Output the (X, Y) coordinate of the center of the cell containing the given text.  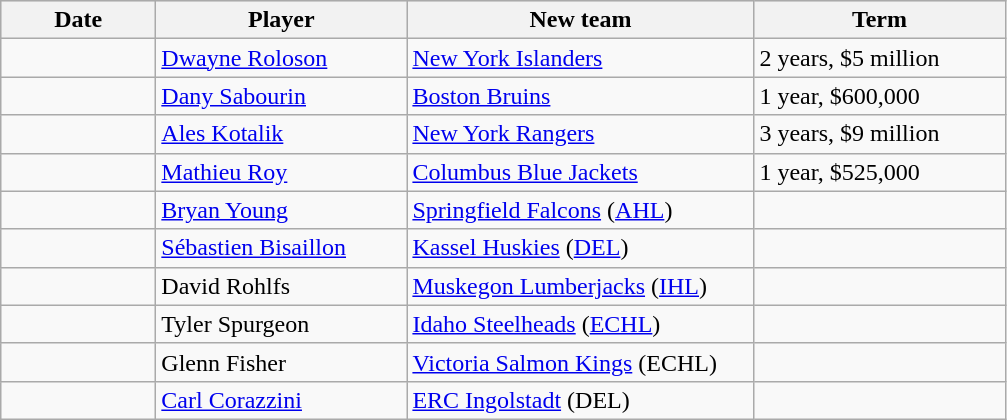
Ales Kotalik (282, 134)
2 years, $5 million (880, 58)
Carl Corazzini (282, 400)
Boston Bruins (580, 96)
Muskegon Lumberjacks (IHL) (580, 286)
Columbus Blue Jackets (580, 172)
Sébastien Bisaillon (282, 248)
Glenn Fisher (282, 362)
Player (282, 20)
1 year, $600,000 (880, 96)
New York Islanders (580, 58)
New York Rangers (580, 134)
Mathieu Roy (282, 172)
ERC Ingolstadt (DEL) (580, 400)
Victoria Salmon Kings (ECHL) (580, 362)
Term (880, 20)
Kassel Huskies (DEL) (580, 248)
Dwayne Roloson (282, 58)
1 year, $525,000 (880, 172)
Date (78, 20)
New team (580, 20)
3 years, $9 million (880, 134)
Bryan Young (282, 210)
Idaho Steelheads (ECHL) (580, 324)
Dany Sabourin (282, 96)
David Rohlfs (282, 286)
Tyler Spurgeon (282, 324)
Springfield Falcons (AHL) (580, 210)
